Provide the [X, Y] coordinate of the cell's center where the given text is located.  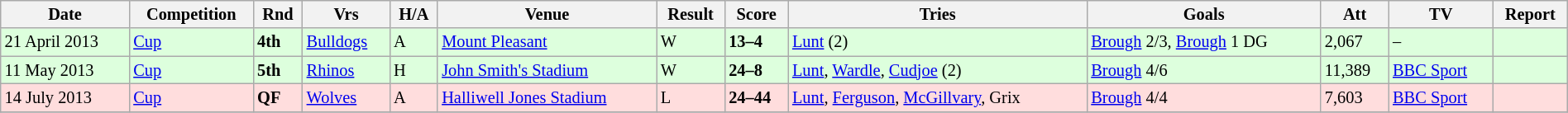
Competition [191, 14]
TV [1441, 14]
– [1441, 42]
Lunt, Wardle, Cudjoe (2) [938, 70]
Date [65, 14]
Brough 4/4 [1204, 97]
11,389 [1355, 70]
L [691, 97]
Halliwell Jones Stadium [547, 97]
Vrs [346, 14]
Lunt, Ferguson, McGillvary, Grix [938, 97]
Report [1530, 14]
QF [278, 97]
Rnd [278, 14]
21 April 2013 [65, 42]
13–4 [756, 42]
Brough 2/3, Brough 1 DG [1204, 42]
14 July 2013 [65, 97]
Rhinos [346, 70]
4th [278, 42]
Mount Pleasant [547, 42]
John Smith's Stadium [547, 70]
7,603 [1355, 97]
2,067 [1355, 42]
5th [278, 70]
Att [1355, 14]
Brough 4/6 [1204, 70]
H/A [414, 14]
11 May 2013 [65, 70]
Goals [1204, 14]
Result [691, 14]
Lunt (2) [938, 42]
Tries [938, 14]
Wolves [346, 97]
Bulldogs [346, 42]
Score [756, 14]
24–44 [756, 97]
Venue [547, 14]
H [414, 70]
24–8 [756, 70]
